Find where the given text appears and provide that cell's center as [X, Y] coordinate. 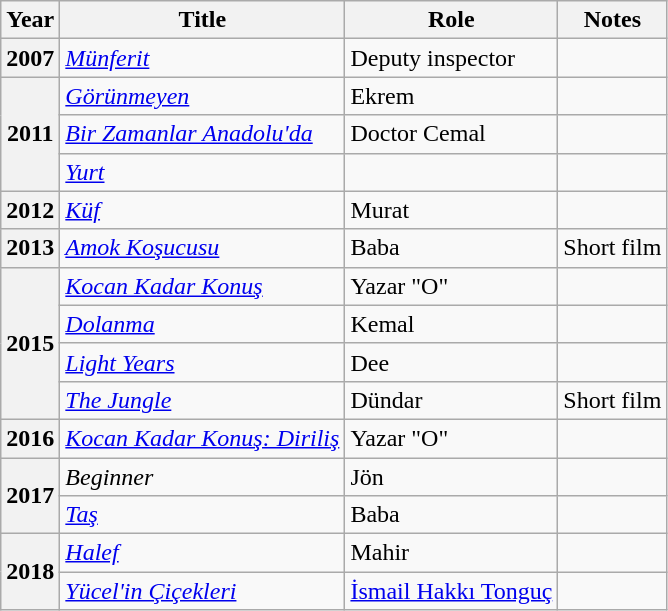
Kemal [452, 324]
Amok Koşucusu [202, 248]
2007 [30, 58]
Küf [202, 210]
Murat [452, 210]
Dündar [452, 400]
Notes [612, 20]
2013 [30, 248]
Year [30, 20]
2011 [30, 134]
Jön [452, 477]
2015 [30, 343]
Ekrem [452, 96]
Mahir [452, 553]
Beginner [202, 477]
2016 [30, 438]
The Jungle [202, 400]
2018 [30, 572]
Halef [202, 553]
Yurt [202, 172]
Light Years [202, 362]
2012 [30, 210]
2017 [30, 496]
Taş [202, 515]
Deputy inspector [452, 58]
Role [452, 20]
İsmail Hakkı Tonguç [452, 591]
Görünmeyen [202, 96]
Bir Zamanlar Anadolu'da [202, 134]
Doctor Cemal [452, 134]
Yücel'in Çiçekleri [202, 591]
Kocan Kadar Konuş [202, 286]
Dolanma [202, 324]
Title [202, 20]
Dee [452, 362]
Kocan Kadar Konuş: Diriliş [202, 438]
Münferit [202, 58]
